Detect which cell encompasses the target text, then output its (X, Y) center coordinate. 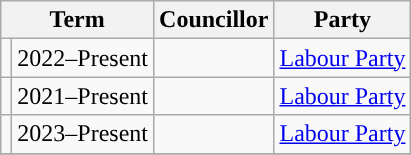
2021–Present (83, 96)
Councillor (214, 20)
2022–Present (83, 58)
Party (342, 20)
2023–Present (83, 134)
Term (78, 20)
